Capture the cell that displays the provided text and extract its (X, Y) central coordinate. 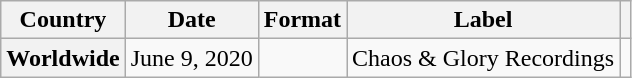
Date (192, 20)
Format (302, 20)
June 9, 2020 (192, 58)
Chaos & Glory Recordings (484, 58)
Country (63, 20)
Label (484, 20)
Worldwide (63, 58)
